Pinpoint the cell where the given text exists, returning its [X, Y] midpoint coordinate. 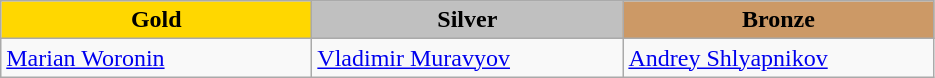
Silver [468, 20]
Marian Woronin [156, 58]
Gold [156, 20]
Bronze [778, 20]
Andrey Shlyapnikov [778, 58]
Vladimir Muravyov [468, 58]
